Return (x, y) of the center of cell containing provided text 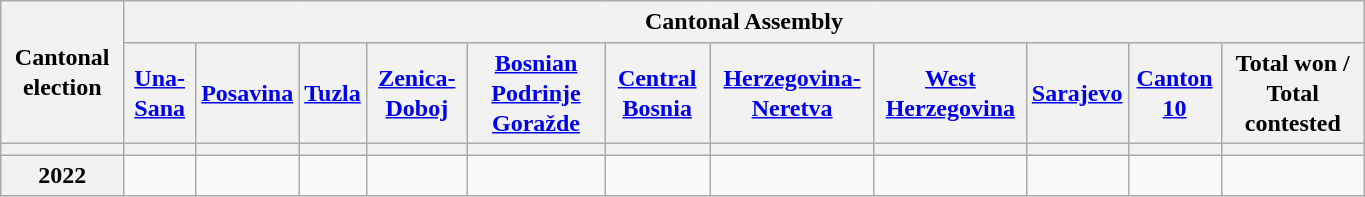
Total won / Total contested (1292, 93)
Tuzla (333, 93)
Herzegovina-Neretva (792, 93)
2022 (62, 176)
Canton 10 (1174, 93)
Posavina (248, 93)
Una-Sana (160, 93)
Bosnian Podrinje Goražde (536, 93)
Sarajevo (1077, 93)
Cantonal election (62, 72)
West Herzegovina (950, 93)
Central Bosnia (658, 93)
Cantonal Assembly (744, 22)
Zenica-Doboj (416, 93)
